Find where the given text appears and provide that cell's center as (X, Y) coordinate. 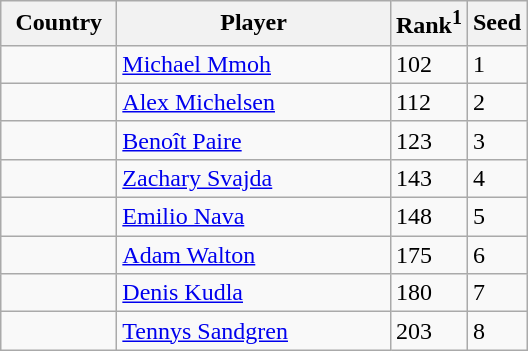
Player (254, 24)
143 (428, 178)
Alex Michelsen (254, 102)
203 (428, 331)
Tennys Sandgren (254, 331)
175 (428, 255)
7 (496, 293)
Denis Kudla (254, 293)
Zachary Svajda (254, 178)
Seed (496, 24)
1 (496, 64)
6 (496, 255)
3 (496, 140)
102 (428, 64)
148 (428, 217)
Country (59, 24)
8 (496, 331)
112 (428, 102)
Adam Walton (254, 255)
Emilio Nava (254, 217)
Michael Mmoh (254, 64)
2 (496, 102)
Benoît Paire (254, 140)
5 (496, 217)
Rank1 (428, 24)
4 (496, 178)
180 (428, 293)
123 (428, 140)
